Output the [X, Y] coordinate of the center of the cell containing the given text.  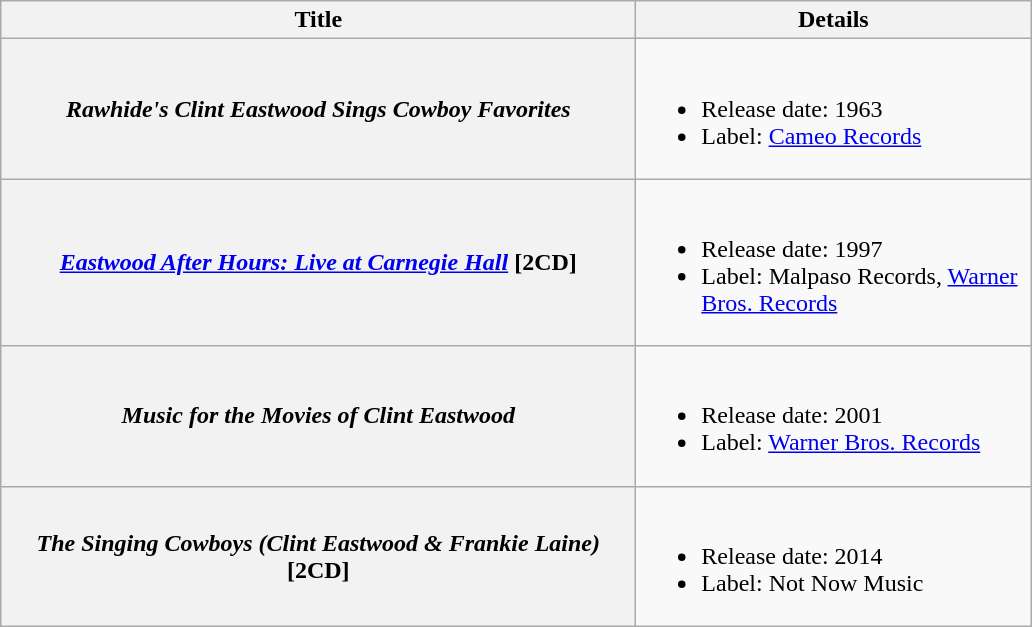
Title [318, 20]
Release date: 2001Label: Warner Bros. Records [834, 416]
The Singing Cowboys (Clint Eastwood & Frankie Laine) [2CD] [318, 556]
Release date: 1997Label: Malpaso Records, Warner Bros. Records [834, 262]
Release date: 1963Label: Cameo Records [834, 109]
Music for the Movies of Clint Eastwood [318, 416]
Release date: 2014Label: Not Now Music [834, 556]
Eastwood After Hours: Live at Carnegie Hall [2CD] [318, 262]
Details [834, 20]
Rawhide's Clint Eastwood Sings Cowboy Favorites [318, 109]
